Pinpoint the cell where the given text exists, returning its (X, Y) midpoint coordinate. 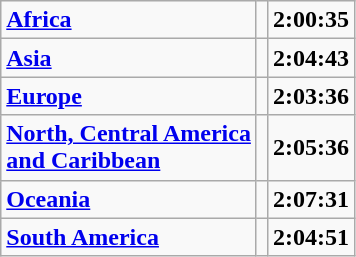
2:04:51 (310, 237)
South America (129, 237)
2:07:31 (310, 199)
Asia (129, 58)
2:04:43 (310, 58)
Oceania (129, 199)
North, Central America and Caribbean (129, 148)
2:05:36 (310, 148)
2:03:36 (310, 96)
Africa (129, 20)
2:00:35 (310, 20)
Europe (129, 96)
